For the text-containing cell, return its midpoint in (X, Y) coordinate format. 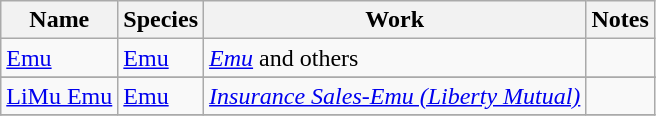
Species (161, 20)
Name (60, 20)
Notes (620, 20)
Emu and others (395, 58)
Work (395, 20)
Insurance Sales-Emu (Liberty Mutual) (395, 96)
LiMu Emu (60, 96)
